Search for the cell housing the specified text and yield its [x, y] center coordinate. 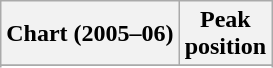
Peakposition [225, 34]
Chart (2005–06) [90, 34]
